From the cell containing the given text, extract its center point as (X, Y) coordinate. 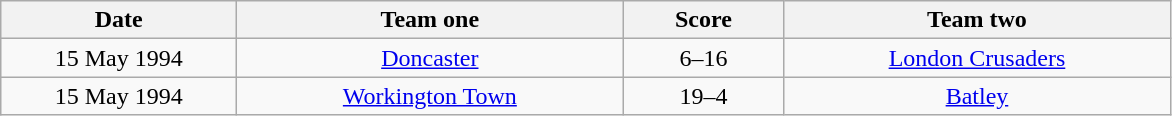
Workington Town (430, 96)
Date (119, 20)
Batley (977, 96)
Doncaster (430, 58)
London Crusaders (977, 58)
Team one (430, 20)
Team two (977, 20)
6–16 (704, 58)
19–4 (704, 96)
Score (704, 20)
